Detect which cell encompasses the target text, then output its [x, y] center coordinate. 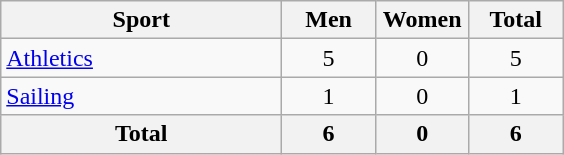
Women [422, 20]
Men [329, 20]
Athletics [142, 58]
Sailing [142, 96]
Sport [142, 20]
